For the text-containing cell, return its midpoint in (x, y) coordinate format. 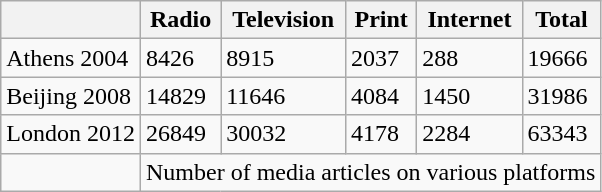
Radio (180, 20)
London 2012 (71, 134)
Television (284, 20)
31986 (562, 96)
Total (562, 20)
19666 (562, 58)
30032 (284, 134)
Print (382, 20)
1450 (470, 96)
8426 (180, 58)
Beijing 2008 (71, 96)
2284 (470, 134)
63343 (562, 134)
Athens 2004 (71, 58)
2037 (382, 58)
4178 (382, 134)
8915 (284, 58)
Number of media articles on various platforms (370, 172)
14829 (180, 96)
Internet (470, 20)
4084 (382, 96)
288 (470, 58)
11646 (284, 96)
26849 (180, 134)
